Search for the cell housing the specified text and yield its (x, y) center coordinate. 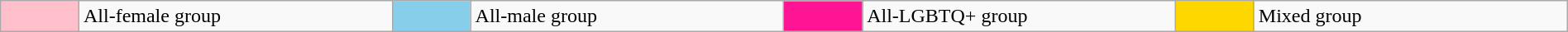
All-female group (235, 16)
All-LGBTQ+ group (1019, 16)
All-male group (627, 16)
Mixed group (1411, 16)
